Output the [x, y] coordinate of the center of the cell containing the given text.  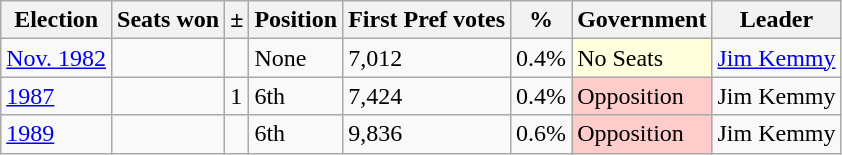
1987 [56, 96]
7,424 [427, 96]
Government [642, 20]
Election [56, 20]
First Pref votes [427, 20]
1 [237, 96]
± [237, 20]
7,012 [427, 58]
Leader [776, 20]
Nov. 1982 [56, 58]
No Seats [642, 58]
Seats won [168, 20]
1989 [56, 134]
9,836 [427, 134]
Position [296, 20]
% [542, 20]
None [296, 58]
0.6% [542, 134]
